Scan for the cell matching the given text and deliver its [x, y] coordinate at center. 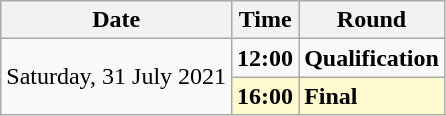
Round [372, 20]
Final [372, 96]
Qualification [372, 58]
Time [266, 20]
12:00 [266, 58]
Saturday, 31 July 2021 [116, 77]
Date [116, 20]
16:00 [266, 96]
